Scan for the cell matching the given text and deliver its [X, Y] coordinate at center. 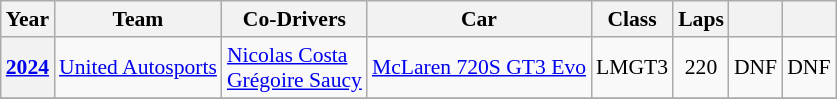
Team [138, 19]
Co-Drivers [294, 19]
Year [28, 19]
Laps [701, 19]
United Autosports [138, 68]
Class [632, 19]
2024 [28, 68]
LMGT3 [632, 68]
220 [701, 68]
McLaren 720S GT3 Evo [479, 68]
Car [479, 19]
Nicolas Costa Grégoire Saucy [294, 68]
